Return the (X, Y) coordinate for the center point of the cell that contains the specified text.  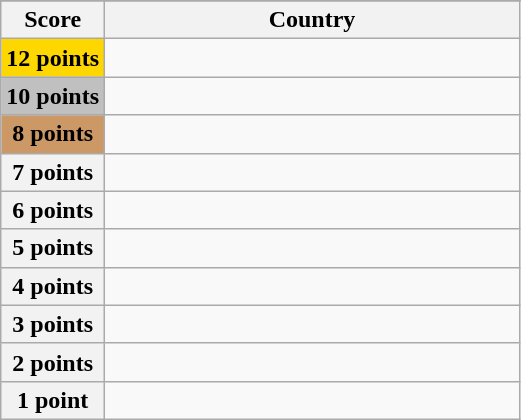
8 points (53, 134)
10 points (53, 96)
4 points (53, 286)
12 points (53, 58)
2 points (53, 362)
Country (312, 20)
Score (53, 20)
7 points (53, 172)
5 points (53, 248)
3 points (53, 324)
6 points (53, 210)
1 point (53, 400)
